Output the [x, y] coordinate of the center of the cell containing the given text.  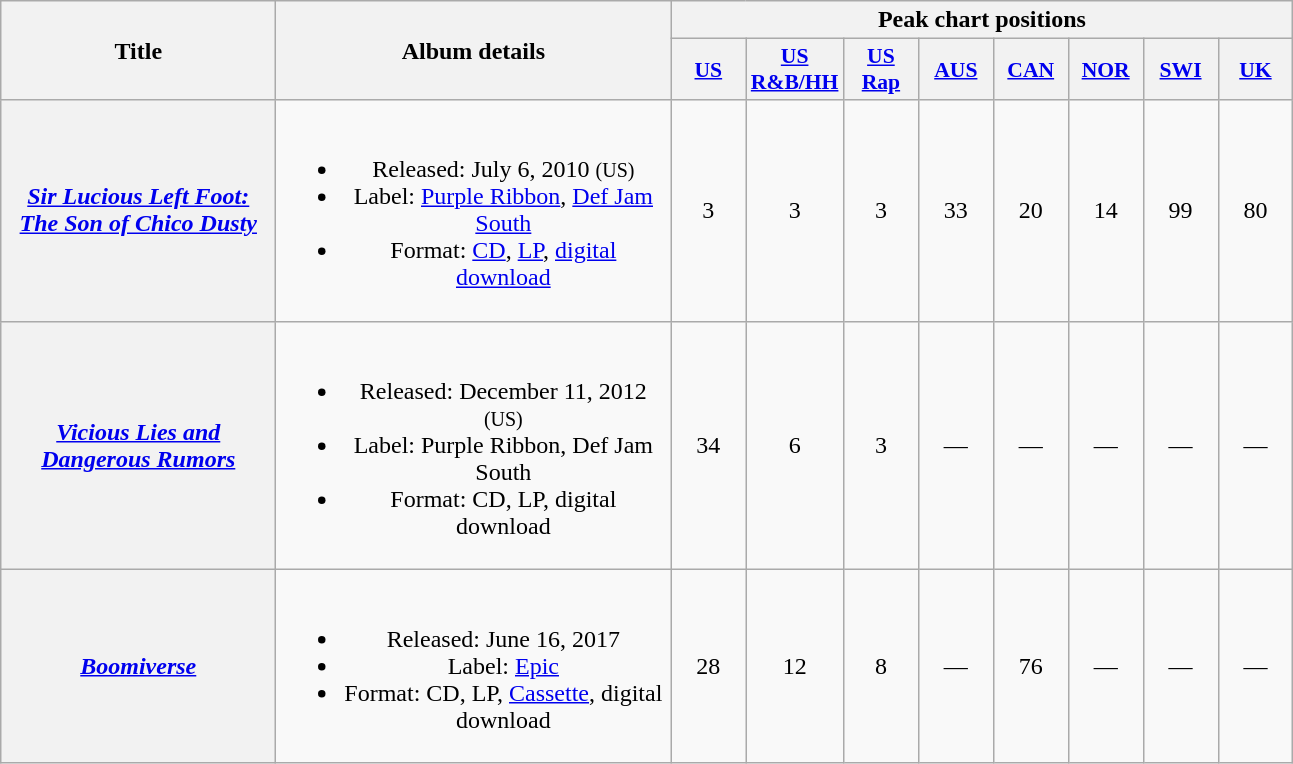
33 [956, 210]
US [708, 70]
14 [1106, 210]
28 [708, 666]
12 [795, 666]
Album details [474, 50]
20 [1030, 210]
34 [708, 445]
Vicious Lies and Dangerous Rumors [138, 445]
Title [138, 50]
Released: June 16, 2017Label: EpicFormat: CD, LP, Cassette, digital download [474, 666]
SWI [1180, 70]
Sir Lucious Left Foot: The Son of Chico Dusty [138, 210]
8 [880, 666]
80 [1256, 210]
Released: December 11, 2012 (US)Label: Purple Ribbon, Def Jam SouthFormat: CD, LP, digital download [474, 445]
USR&B/HH [795, 70]
CAN [1030, 70]
NOR [1106, 70]
UK [1256, 70]
USRap [880, 70]
Peak chart positions [982, 20]
6 [795, 445]
AUS [956, 70]
Released: July 6, 2010 (US)Label: Purple Ribbon, Def Jam SouthFormat: CD, LP, digital download [474, 210]
99 [1180, 210]
Boomiverse [138, 666]
76 [1030, 666]
